Return the (x, y) coordinate for the center point of the cell that contains the specified text.  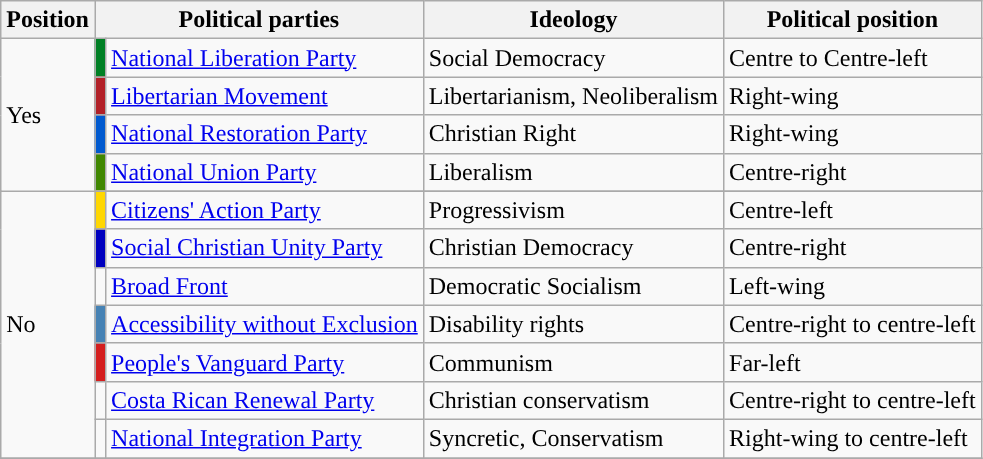
Democratic Socialism (573, 286)
People's Vanguard Party (265, 362)
Disability rights (573, 324)
Christian Democracy (573, 248)
National Restoration Party (265, 134)
Yes (48, 115)
Accessibility without Exclusion (265, 324)
Position (48, 20)
Ideology (573, 20)
Right-wing to centre-left (853, 438)
Broad Front (265, 286)
Centre-left (853, 210)
Social Christian Unity Party (265, 248)
National Integration Party (265, 438)
National Liberation Party (265, 58)
Citizens' Action Party (265, 210)
Centre to Centre-left (853, 58)
National Union Party (265, 172)
Progressivism (573, 210)
Libertarianism, Neoliberalism (573, 96)
Christian Right (573, 134)
No (48, 324)
Left-wing (853, 286)
Social Democracy (573, 58)
Political position (853, 20)
Costa Rican Renewal Party (265, 400)
Communism (573, 362)
Libertarian Movement (265, 96)
Political parties (258, 20)
Christian conservatism (573, 400)
Liberalism (573, 172)
Syncretic, Conservatism (573, 438)
Far-left (853, 362)
